Find where the given text appears and provide that cell's center as [x, y] coordinate. 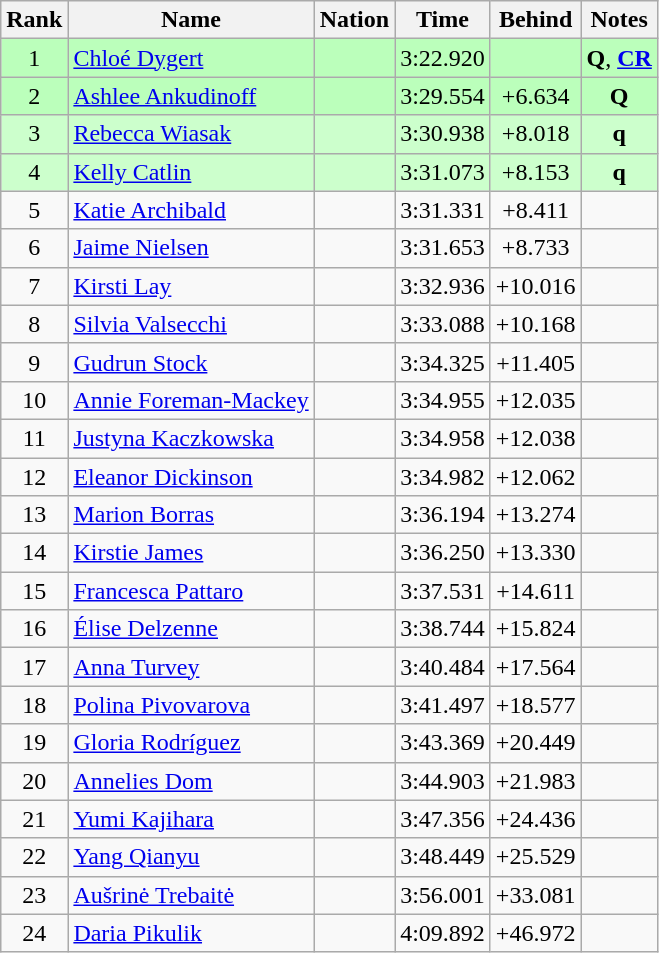
3 [34, 134]
Daria Pikulik [191, 933]
4:09.892 [443, 933]
+18.577 [536, 705]
Marion Borras [191, 515]
Élise Delzenne [191, 629]
16 [34, 629]
3:47.356 [443, 819]
Rebecca Wiasak [191, 134]
2 [34, 96]
+8.153 [536, 172]
Katie Archibald [191, 210]
3:31.653 [443, 248]
19 [34, 743]
8 [34, 324]
1 [34, 58]
3:31.331 [443, 210]
Aušrinė Trebaitė [191, 895]
Yumi Kajihara [191, 819]
Nation [354, 20]
+10.016 [536, 286]
Behind [536, 20]
Kirstie James [191, 553]
Polina Pivovarova [191, 705]
Jaime Nielsen [191, 248]
+13.330 [536, 553]
+14.611 [536, 591]
3:33.088 [443, 324]
23 [34, 895]
+24.436 [536, 819]
Anna Turvey [191, 667]
3:56.001 [443, 895]
+12.038 [536, 438]
Gudrun Stock [191, 362]
3:29.554 [443, 96]
3:32.936 [443, 286]
Ashlee Ankudinoff [191, 96]
3:38.744 [443, 629]
3:36.194 [443, 515]
3:36.250 [443, 553]
3:43.369 [443, 743]
Time [443, 20]
+6.634 [536, 96]
14 [34, 553]
Q [619, 96]
12 [34, 477]
Silvia Valsecchi [191, 324]
+46.972 [536, 933]
9 [34, 362]
7 [34, 286]
4 [34, 172]
+33.081 [536, 895]
Annie Foreman-Mackey [191, 400]
Kirsti Lay [191, 286]
+8.018 [536, 134]
18 [34, 705]
3:37.531 [443, 591]
Notes [619, 20]
6 [34, 248]
Rank [34, 20]
Kelly Catlin [191, 172]
Chloé Dygert [191, 58]
3:44.903 [443, 781]
24 [34, 933]
Yang Qianyu [191, 857]
+21.983 [536, 781]
+8.411 [536, 210]
+17.564 [536, 667]
Gloria Rodríguez [191, 743]
22 [34, 857]
3:40.484 [443, 667]
Francesca Pattaro [191, 591]
Name [191, 20]
+8.733 [536, 248]
3:22.920 [443, 58]
3:31.073 [443, 172]
3:34.982 [443, 477]
Annelies Dom [191, 781]
Eleanor Dickinson [191, 477]
15 [34, 591]
Justyna Kaczkowska [191, 438]
+11.405 [536, 362]
3:34.955 [443, 400]
+12.035 [536, 400]
3:34.325 [443, 362]
5 [34, 210]
20 [34, 781]
+10.168 [536, 324]
17 [34, 667]
+20.449 [536, 743]
11 [34, 438]
21 [34, 819]
3:41.497 [443, 705]
+25.529 [536, 857]
+15.824 [536, 629]
3:30.938 [443, 134]
10 [34, 400]
+12.062 [536, 477]
+13.274 [536, 515]
3:34.958 [443, 438]
Q, CR [619, 58]
13 [34, 515]
3:48.449 [443, 857]
